Locate the cell with the specified text and output its [X, Y] center coordinate. 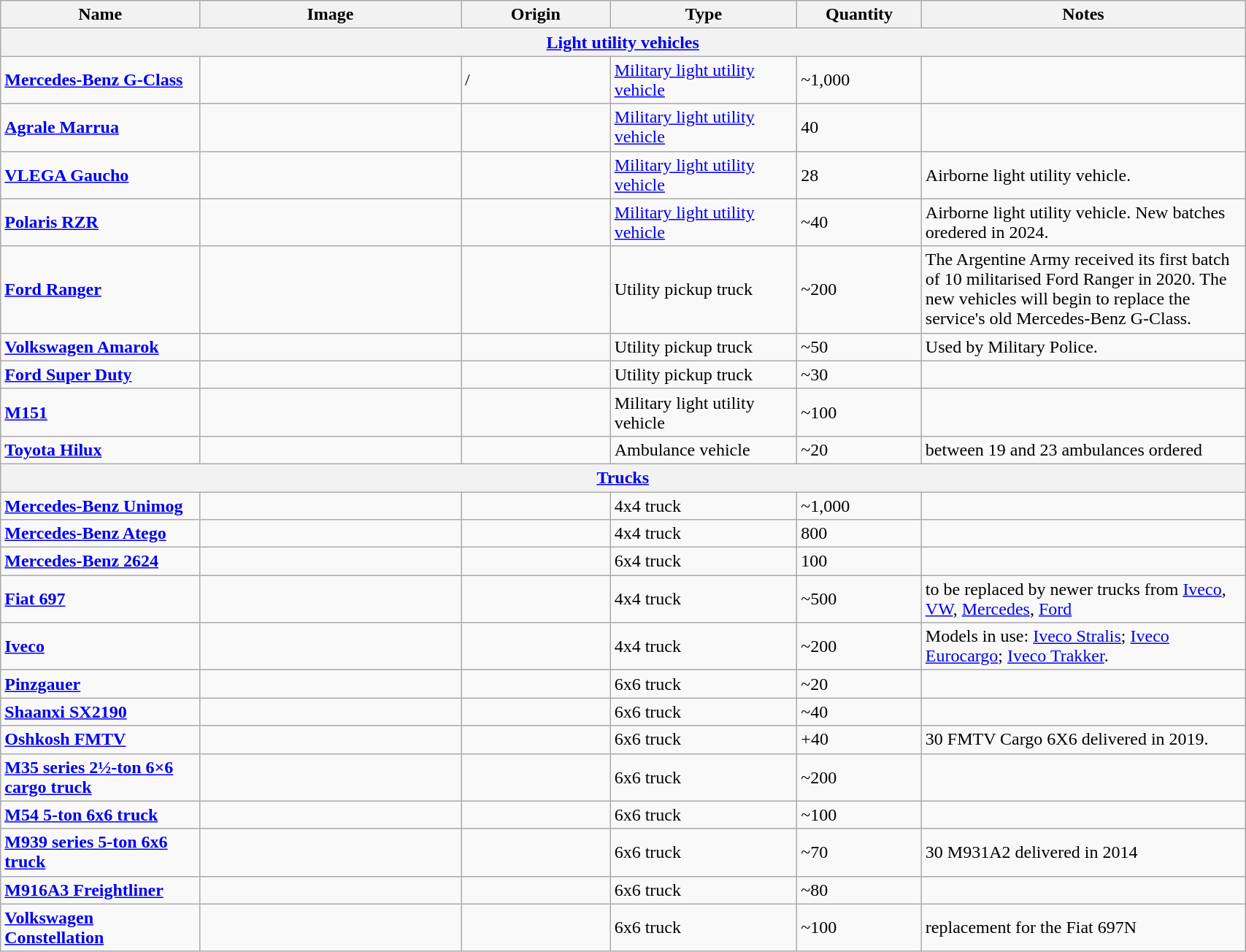
~70 [859, 853]
800 [859, 534]
M151 [101, 412]
Volkswagen Amarok [101, 347]
to be replaced by newer trucks from Iveco, VW, Mercedes, Ford [1083, 599]
~30 [859, 375]
M54 5-ton 6x6 truck [101, 815]
Mercedes-Benz Unimog [101, 506]
Ambulance vehicle [704, 450]
Volkswagen Constellation [101, 927]
Origin [536, 15]
Pinzgauer [101, 684]
Mercedes-Benz G-Class [101, 80]
~50 [859, 347]
100 [859, 561]
Fiat 697 [101, 599]
Ford Super Duty [101, 375]
between 19 and 23 ambulances ordered [1083, 450]
Name [101, 15]
Agrale Marrua [101, 127]
Used by Military Police. [1083, 347]
M939 series 5-ton 6x6 truck [101, 853]
40 [859, 127]
Shaanxi SX2190 [101, 712]
~500 [859, 599]
Type [704, 15]
Iveco [101, 647]
30 M931A2 delivered in 2014 [1083, 853]
Mercedes-Benz Atego [101, 534]
VLEGA Gaucho [101, 175]
~80 [859, 890]
Models in use: Iveco Stralis; Iveco Eurocargo; Iveco Trakker. [1083, 647]
M35 series 2½-ton 6×6 cargo truck [101, 777]
Notes [1083, 15]
30 FMTV Cargo 6X6 delivered in 2019. [1083, 740]
28 [859, 175]
Airborne light utility vehicle. New batches oredered in 2024. [1083, 222]
Image [331, 15]
Light utility vehicles [623, 42]
+40 [859, 740]
Airborne light utility vehicle. [1083, 175]
replacement for the Fiat 697N [1083, 927]
Polaris RZR [101, 222]
Mercedes-Benz 2624 [101, 561]
Quantity [859, 15]
M916A3 Freightliner [101, 890]
Trucks [623, 477]
Ford Ranger [101, 289]
6x4 truck [704, 561]
Toyota Hilux [101, 450]
Oshkosh FMTV [101, 740]
/ [536, 80]
